Capture the cell that displays the provided text and extract its (x, y) central coordinate. 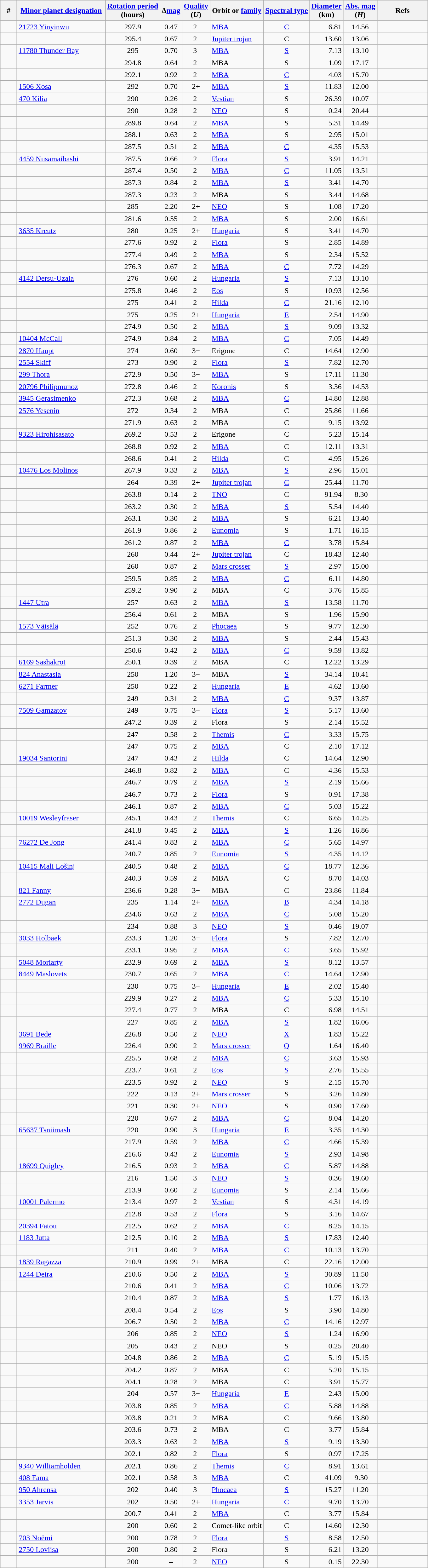
9.70 (326, 1502)
9.19 (326, 1442)
B (287, 902)
2554 Skiff (61, 363)
240.7 (133, 854)
17.20 (360, 207)
0.14 (171, 494)
6.81 (326, 27)
4.95 (326, 458)
226.8 (133, 1034)
6.65 (326, 818)
Δmag (171, 11)
TNO (237, 494)
272.3 (133, 399)
236.6 (133, 890)
Minor planet designation (61, 11)
295.4 (133, 39)
11.83 (326, 87)
0.95 (171, 950)
0.48 (171, 866)
1839 Ragazza (61, 1262)
13.82 (360, 650)
13.20 (360, 1550)
5048 Moriarty (61, 962)
280 (133, 231)
12.97 (360, 1322)
12.36 (360, 866)
13.80 (360, 1418)
4.03 (326, 75)
13.92 (360, 422)
15.93 (360, 1058)
20796 Philipmunoz (61, 387)
8.91 (326, 1466)
212.8 (133, 1214)
222 (133, 1094)
203.3 (133, 1442)
216.5 (133, 1166)
12.22 (326, 662)
277.6 (133, 243)
289.8 (133, 123)
3.90 (326, 1310)
16.90 (360, 1334)
4.66 (326, 1142)
246.1 (133, 806)
6271 Farmer (61, 686)
2.54 (326, 314)
2.00 (326, 219)
10001 Palermo (61, 1202)
259.5 (133, 578)
2576 Yesenin (61, 411)
274 (133, 351)
Diameter(km) (326, 11)
5.87 (326, 1166)
821 Fanny (61, 890)
246.8 (133, 770)
0.65 (171, 974)
0.49 (171, 255)
13.31 (360, 446)
10019 Wesleyfraser (61, 818)
19.60 (360, 1178)
7.05 (326, 338)
227.4 (133, 1010)
20394 Fatou (61, 1226)
281.6 (133, 219)
0.10 (171, 1238)
950 Ahrensa (61, 1490)
292 (133, 87)
232.9 (133, 962)
297.9 (133, 27)
15.14 (360, 434)
5.54 (326, 506)
13.58 (326, 602)
226.4 (133, 1046)
5.23 (326, 434)
2.20 (171, 207)
208.4 (133, 1310)
0.77 (171, 1010)
4.31 (326, 1202)
206 (133, 1334)
227 (133, 1022)
211 (133, 1250)
0.21 (171, 1418)
9340 Williamholden (61, 1466)
0.88 (171, 926)
15.27 (326, 1490)
0.99 (171, 1262)
3.35 (326, 1130)
1.96 (326, 614)
0.66 (171, 158)
21.16 (326, 302)
14.51 (360, 1010)
1573 Väisälä (61, 626)
9.37 (326, 698)
12.10 (360, 302)
5.17 (326, 710)
0.83 (171, 842)
13.72 (360, 1286)
5.20 (326, 1370)
261.9 (133, 530)
1.26 (326, 830)
234 (133, 926)
204 (133, 1394)
264 (133, 482)
223.5 (133, 1082)
1.77 (326, 1298)
2750 Loviisa (61, 1550)
1.71 (326, 530)
10476 Los Molinos (61, 470)
12.50 (360, 1538)
233.1 (133, 950)
17.12 (360, 746)
14.19 (360, 1202)
14.03 (360, 878)
15.90 (360, 614)
19.07 (360, 926)
13.61 (360, 1466)
4142 Dersu-Uzala (61, 279)
240.3 (133, 878)
0.34 (171, 411)
2.95 (326, 135)
0.33 (171, 470)
2.76 (326, 1070)
252 (133, 626)
5.31 (326, 123)
0.76 (171, 626)
1.09 (326, 63)
3.33 (326, 734)
225.5 (133, 1058)
408 Fama (61, 1478)
13.51 (360, 171)
210.4 (133, 1298)
22.30 (360, 1562)
0.69 (171, 962)
3.78 (326, 542)
14.98 (360, 1154)
9.30 (360, 1478)
0.24 (326, 111)
15.10 (360, 998)
4.36 (326, 770)
14.18 (360, 902)
20.40 (360, 1346)
17.11 (326, 375)
Quality(U) (196, 11)
14.97 (360, 842)
272 (133, 411)
272.9 (133, 375)
0.15 (326, 1562)
276.3 (133, 267)
4459 Nusamaibashi (61, 158)
3691 Bede (61, 1034)
0.36 (326, 1178)
1447 Utra (61, 602)
# (9, 11)
8449 Maslovets (61, 974)
5.33 (326, 998)
703 Noëmi (61, 1538)
221 (133, 1106)
2772 Dugan (61, 902)
235 (133, 902)
204.8 (133, 1358)
13.06 (360, 39)
16.13 (360, 1298)
0.27 (171, 998)
3.65 (326, 950)
3635 Kreutz (61, 231)
1.14 (171, 902)
8.30 (360, 494)
14.40 (360, 506)
0.42 (171, 650)
11.50 (360, 1274)
17.38 (360, 794)
Refs (402, 11)
25.44 (326, 482)
16.06 (360, 1022)
259.2 (133, 590)
7509 Gamzatov (61, 710)
18.77 (326, 866)
17.17 (360, 63)
0.13 (171, 1094)
0.22 (171, 686)
15.92 (360, 950)
0.78 (171, 1538)
277.4 (133, 255)
245.1 (133, 818)
Spectral type (287, 11)
14.68 (360, 195)
14.90 (360, 314)
0.23 (171, 195)
294.8 (133, 63)
257 (133, 602)
241.4 (133, 842)
5.03 (326, 806)
0.80 (171, 1550)
273 (133, 363)
65637 Tsniimash (61, 1130)
285 (133, 207)
247.2 (133, 722)
14.20 (360, 1118)
14.21 (360, 158)
0.62 (171, 1226)
240.5 (133, 866)
233.3 (133, 938)
6.11 (326, 578)
5.65 (326, 842)
288.1 (133, 135)
9323 Hirohisasato (61, 434)
12.11 (326, 446)
3.16 (326, 1214)
241.8 (133, 830)
267.9 (133, 470)
213.4 (133, 1202)
15.55 (360, 1070)
10.07 (360, 99)
2.15 (326, 1082)
0.47 (171, 27)
Rotation period(hours) (133, 11)
22.16 (326, 1262)
1.24 (326, 1334)
2.44 (326, 638)
250.1 (133, 662)
2.19 (326, 782)
0.57 (171, 1394)
13.87 (360, 698)
2.93 (326, 1154)
230.7 (133, 974)
23.86 (326, 890)
3.63 (326, 1058)
216.6 (133, 1154)
206.7 (133, 1322)
0.79 (171, 782)
263.8 (133, 494)
9.09 (326, 326)
1.64 (326, 1046)
91.94 (326, 494)
0.54 (171, 1310)
261.2 (133, 542)
217.9 (133, 1142)
824 Anastasia (61, 674)
229.9 (133, 998)
11.84 (360, 890)
2.85 (326, 243)
19034 Santorini (61, 758)
15.43 (360, 638)
3353 Jarvis (61, 1502)
11780 Thunder Bay (61, 51)
213.9 (133, 1190)
1.50 (171, 1178)
0.91 (326, 794)
9.77 (326, 626)
8.70 (326, 878)
292.1 (133, 75)
0.45 (171, 830)
13.29 (360, 662)
34.14 (326, 674)
30.89 (326, 1274)
8.04 (326, 1118)
299 Thora (61, 375)
14.15 (360, 1226)
X (287, 1034)
295 (133, 51)
12.88 (360, 399)
0.93 (171, 1166)
13.32 (360, 326)
7.72 (326, 267)
0.31 (171, 698)
2870 Haupt (61, 351)
0.55 (171, 219)
1244 Deira (61, 1274)
21723 Yinyinwu (61, 27)
15.85 (360, 590)
Q (287, 1046)
13.57 (360, 962)
1.82 (326, 1022)
2.97 (326, 566)
251.3 (133, 638)
15.77 (360, 1382)
256.4 (133, 614)
2.43 (326, 1394)
16.86 (360, 830)
10404 McCall (61, 338)
4.62 (326, 686)
250.6 (133, 650)
11.05 (326, 171)
263.2 (133, 506)
9.15 (326, 422)
Abs. mag(H) (360, 11)
16.15 (360, 530)
8.58 (326, 1538)
16.40 (360, 1046)
3.44 (326, 195)
14.16 (326, 1322)
0.26 (171, 99)
268.8 (133, 446)
216 (133, 1178)
12.56 (360, 290)
Comet-like orbit (237, 1526)
18.43 (326, 554)
9.59 (326, 650)
10.06 (326, 1286)
Orbit or family (237, 11)
11.20 (360, 1490)
76272 De Jong (61, 842)
18699 Quigley (61, 1166)
205 (133, 1346)
13.40 (360, 518)
– (171, 1562)
20.44 (360, 111)
41.09 (326, 1478)
3.76 (326, 590)
1.83 (326, 1034)
15.26 (360, 458)
14.25 (360, 818)
14.53 (360, 387)
470 Kilia (61, 99)
13.30 (360, 1442)
14.60 (326, 1526)
5.08 (326, 914)
4.34 (326, 902)
1506 Xosa (61, 87)
1.08 (326, 207)
14.67 (360, 1214)
14.29 (360, 267)
16.61 (360, 219)
269.2 (133, 434)
10.93 (326, 290)
204.2 (133, 1370)
200.7 (133, 1514)
272.8 (133, 387)
10415 Mali Lošinj (61, 866)
2.02 (326, 986)
15.39 (360, 1142)
14.56 (360, 27)
17.83 (326, 1238)
26.39 (326, 99)
8.12 (326, 962)
25.86 (326, 411)
203.6 (133, 1430)
15.20 (360, 914)
6.98 (326, 1010)
2.10 (326, 746)
204.1 (133, 1382)
276 (133, 279)
5.19 (326, 1358)
15.40 (360, 986)
287.4 (133, 171)
275.8 (133, 290)
2.96 (326, 470)
17.60 (360, 1106)
9.66 (326, 1418)
10.41 (360, 674)
3.36 (326, 387)
9969 Braille (61, 1046)
8.25 (326, 1226)
230 (133, 986)
Koronis (237, 387)
0.51 (171, 146)
3945 Gerasimenko (61, 399)
6169 Sashakrot (61, 662)
3.26 (326, 1094)
14.89 (360, 243)
223.7 (133, 1070)
14.12 (360, 854)
210.9 (133, 1262)
3033 Holbaek (61, 938)
234.6 (133, 914)
11.66 (360, 411)
17.25 (360, 1454)
15.75 (360, 734)
14.30 (360, 1130)
0.44 (171, 554)
271.9 (133, 422)
5.88 (326, 1406)
268.6 (133, 458)
2.34 (326, 255)
11.30 (360, 375)
263.1 (133, 518)
1183 Jutta (61, 1238)
10.13 (326, 1250)
